Return the [X, Y] coordinate for the center point of the cell that contains the specified text.  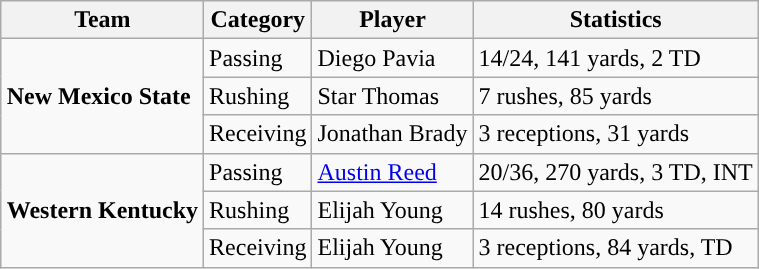
Player [392, 20]
Category [258, 20]
3 receptions, 31 yards [616, 134]
New Mexico State [102, 96]
7 rushes, 85 yards [616, 96]
Team [102, 20]
Austin Reed [392, 172]
14 rushes, 80 yards [616, 210]
Star Thomas [392, 96]
14/24, 141 yards, 2 TD [616, 58]
20/36, 270 yards, 3 TD, INT [616, 172]
3 receptions, 84 yards, TD [616, 248]
Jonathan Brady [392, 134]
Statistics [616, 20]
Diego Pavia [392, 58]
Western Kentucky [102, 210]
